Capture the cell that displays the provided text and extract its [X, Y] central coordinate. 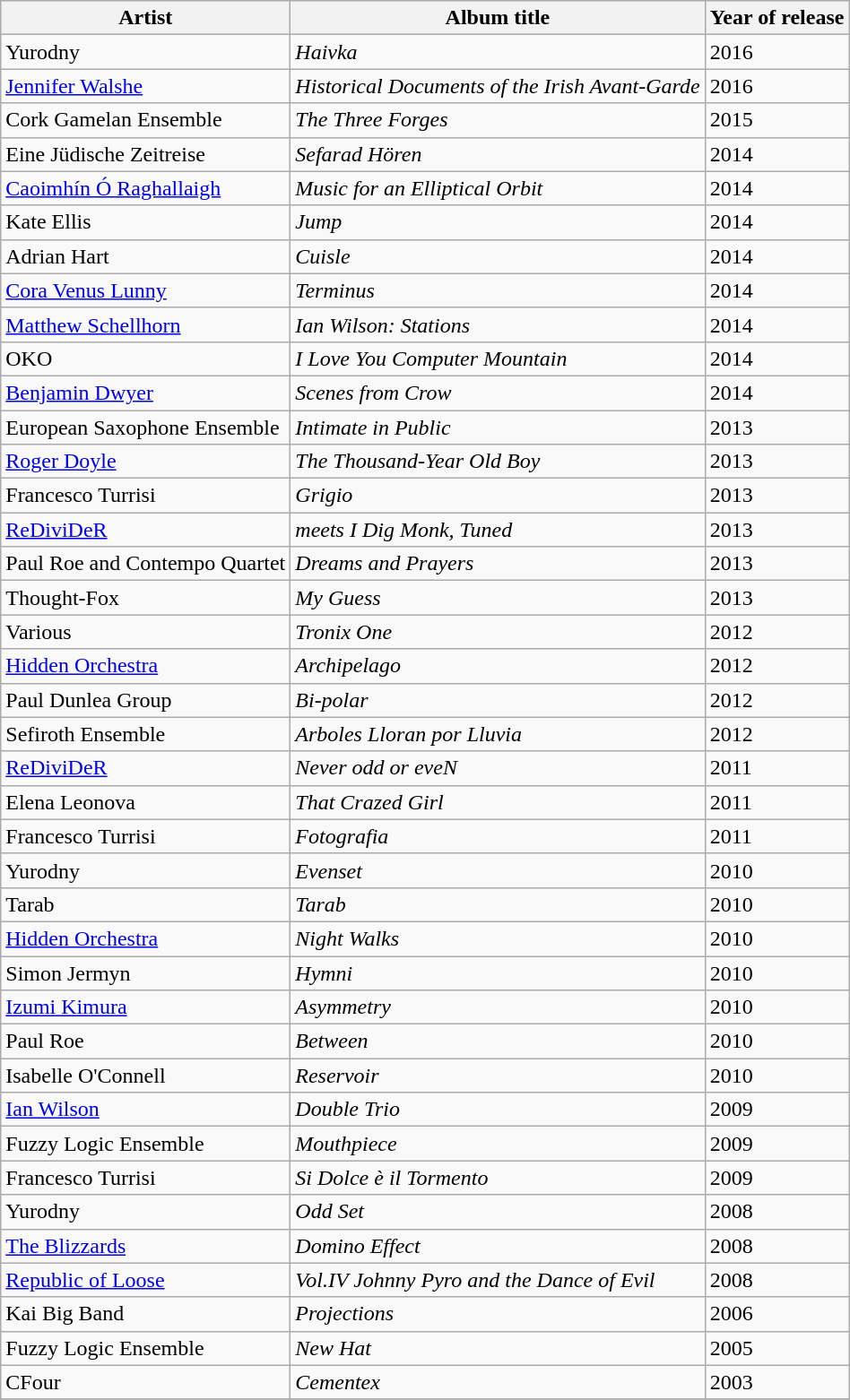
Asymmetry [498, 1007]
Terminus [498, 290]
Cementex [498, 1382]
Republic of Loose [145, 1280]
Artist [145, 18]
Fotografia [498, 836]
The Three Forges [498, 120]
OKO [145, 359]
2005 [776, 1348]
Grigio [498, 496]
Roger Doyle [145, 462]
Sefiroth Ensemble [145, 734]
Odd Set [498, 1212]
2015 [776, 120]
Izumi Kimura [145, 1007]
Cuisle [498, 256]
That Crazed Girl [498, 802]
Double Trio [498, 1110]
The Blizzards [145, 1246]
Paul Roe [145, 1041]
Various [145, 632]
Mouthpiece [498, 1144]
Kate Ellis [145, 222]
Jump [498, 222]
Arboles Lloran por Lluvia [498, 734]
Matthew Schellhorn [145, 324]
I Love You Computer Mountain [498, 359]
2003 [776, 1382]
Simon Jermyn [145, 972]
Adrian Hart [145, 256]
Tronix One [498, 632]
Caoimhín Ó Raghallaigh [145, 188]
Night Walks [498, 938]
Domino Effect [498, 1246]
Hymni [498, 972]
Cora Venus Lunny [145, 290]
Music for an Elliptical Orbit [498, 188]
Year of release [776, 18]
Scenes from Crow [498, 393]
Sefarad Hören [498, 154]
Eine Jüdische Zeitreise [145, 154]
Vol.IV Johnny Pyro and the Dance of Evil [498, 1280]
Ian Wilson [145, 1110]
Si Dolce è il Tormento [498, 1178]
Cork Gamelan Ensemble [145, 120]
meets I Dig Monk, Tuned [498, 530]
Ian Wilson: Stations [498, 324]
Reservoir [498, 1076]
Thought-Fox [145, 598]
Elena Leonova [145, 802]
CFour [145, 1382]
Haivka [498, 52]
Projections [498, 1314]
Paul Roe and Contempo Quartet [145, 564]
Bi-polar [498, 700]
Kai Big Band [145, 1314]
The Thousand-Year Old Boy [498, 462]
Dreams and Prayers [498, 564]
Benjamin Dwyer [145, 393]
Evenset [498, 870]
Never odd or eveN [498, 768]
Archipelago [498, 666]
Jennifer Walshe [145, 86]
European Saxophone Ensemble [145, 428]
Paul Dunlea Group [145, 700]
Intimate in Public [498, 428]
2006 [776, 1314]
Historical Documents of the Irish Avant-Garde [498, 86]
Between [498, 1041]
Album title [498, 18]
My Guess [498, 598]
New Hat [498, 1348]
Isabelle O'Connell [145, 1076]
